For the text-containing cell, return its midpoint in (X, Y) coordinate format. 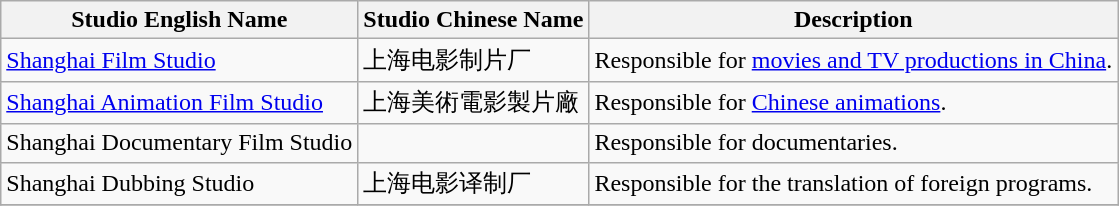
Studio Chinese Name (474, 20)
上海美術電影製片廠 (474, 102)
Shanghai Animation Film Studio (180, 102)
Responsible for Chinese animations. (854, 102)
Shanghai Dubbing Studio (180, 184)
Shanghai Film Studio (180, 60)
上海电影译制厂 (474, 184)
Studio English Name (180, 20)
Responsible for movies and TV productions in China. (854, 60)
Responsible for documentaries. (854, 143)
Description (854, 20)
Responsible for the translation of foreign programs. (854, 184)
Shanghai Documentary Film Studio (180, 143)
上海电影制片厂 (474, 60)
